Identify which cell holds the provided text, then report its (x, y) central coordinate. 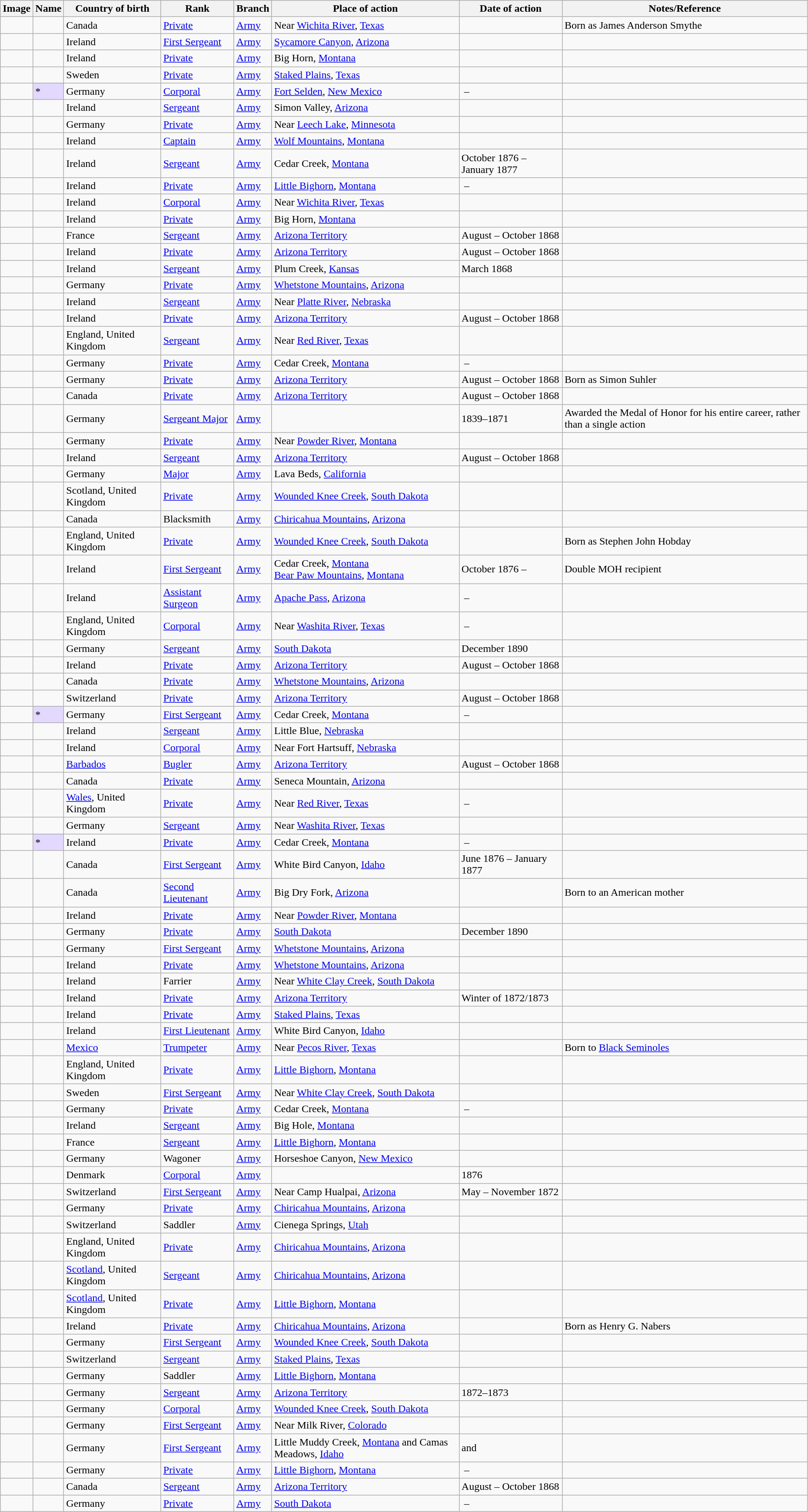
Notes/Reference (685, 9)
Born as James Anderson Smythe (685, 25)
Second Lieutenant (197, 893)
Little Blue, Nebraska (365, 731)
Assistant Surgeon (197, 598)
Horseshoe Canyon, New Mexico (365, 1159)
Barbados (112, 764)
Name (49, 9)
Wolf Mountains, Montana (365, 141)
Farrier (197, 981)
Lava Beds, California (365, 474)
Awarded the Medal of Honor for his entire career, rather than a single action (685, 418)
Mexico (112, 1047)
Fort Selden, New Mexico (365, 91)
Trumpeter (197, 1047)
Apache Pass, Arizona (365, 598)
Bugler (197, 764)
Winter of 1872/1873 (510, 998)
Sergeant Major (197, 418)
Country of birth (112, 9)
Simon Valley, Arizona (365, 108)
June 1876 – January 1877 (510, 865)
October 1876 – January 1877 (510, 163)
Sycamore Canyon, Arizona (365, 42)
Near Platte River, Nebraska (365, 302)
Born as Stephen John Hobday (685, 542)
Little Muddy Creek, Montana and Camas Meadows, Idaho (365, 1447)
First Lieutenant (197, 1031)
March 1868 (510, 269)
Born as Henry G. Nabers (685, 1326)
Born as Simon Suhler (685, 379)
Major (197, 474)
Near Milk River, Colorado (365, 1425)
1876 (510, 1175)
Near Camp Hualpai, Arizona (365, 1192)
1872–1873 (510, 1392)
Big Hole, Montana (365, 1125)
Wales, United Kingdom (112, 803)
Image (17, 9)
Wagoner (197, 1159)
Branch (253, 9)
Plum Creek, Kansas (365, 269)
Denmark (112, 1175)
Cienega Springs, Utah (365, 1225)
Cedar Creek, MontanaBear Paw Mountains, Montana (365, 569)
Double MOH recipient (685, 569)
Seneca Mountain, Arizona (365, 781)
and (510, 1447)
1839–1871 (510, 418)
Big Dry Fork, Arizona (365, 893)
Rank (197, 9)
Born to an American mother (685, 893)
Near Fort Hartsuff, Nebraska (365, 748)
Place of action (365, 9)
Near Leech Lake, Minnesota (365, 124)
Date of action (510, 9)
October 1876 – (510, 569)
Captain (197, 141)
Born to Black Seminoles (685, 1047)
May – November 1872 (510, 1192)
Blacksmith (197, 518)
Near Pecos River, Texas (365, 1047)
